Detect which cell encompasses the target text, then output its [x, y] center coordinate. 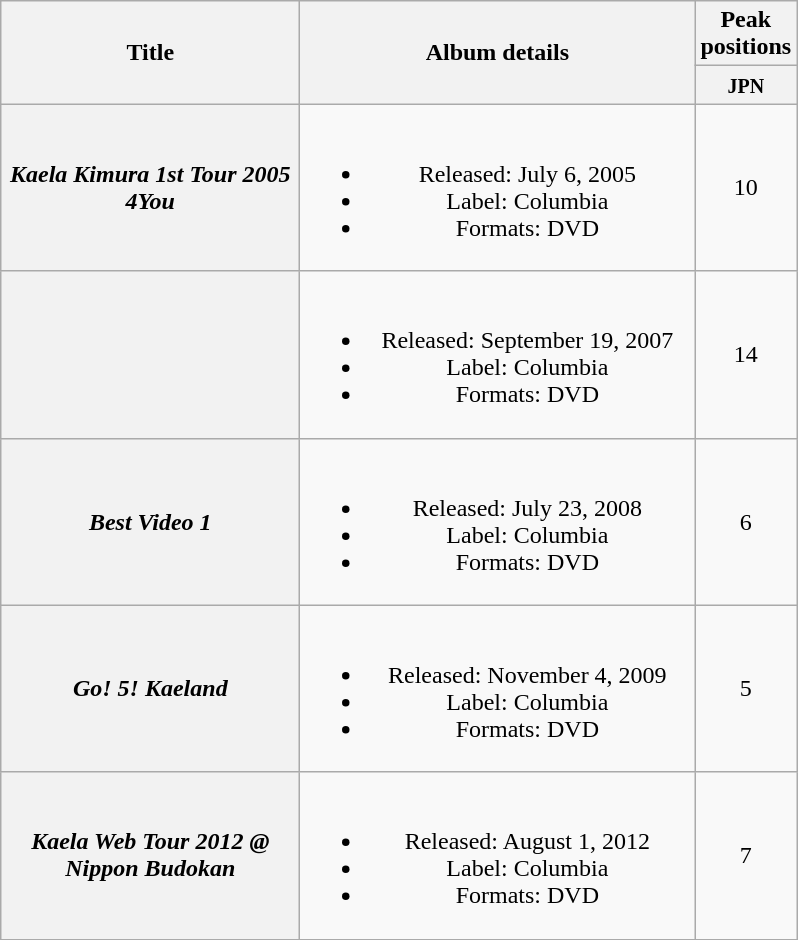
6 [746, 522]
10 [746, 188]
Title [150, 52]
14 [746, 354]
Kaela Kimura 1st Tour 2005 4You [150, 188]
Best Video 1 [150, 522]
Go! 5! Kaeland [150, 688]
JPN [746, 85]
Released: November 4, 2009Label: ColumbiaFormats: DVD [498, 688]
Released: September 19, 2007Label: ColumbiaFormats: DVD [498, 354]
5 [746, 688]
Album details [498, 52]
Released: July 6, 2005Label: ColumbiaFormats: DVD [498, 188]
Kaela Web Tour 2012 @ Nippon Budokan [150, 856]
Released: July 23, 2008Label: ColumbiaFormats: DVD [498, 522]
7 [746, 856]
Peak positions [746, 34]
Released: August 1, 2012Label: ColumbiaFormats: DVD [498, 856]
